Detect which cell encompasses the target text, then output its (X, Y) center coordinate. 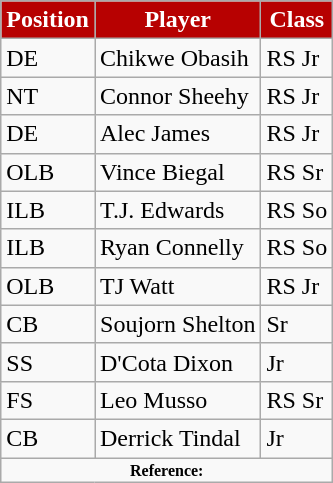
Leo Musso (177, 400)
Vince Biegal (177, 172)
Ryan Connelly (177, 248)
Connor Sheehy (177, 96)
Derrick Tindal (177, 438)
T.J. Edwards (177, 210)
Reference: (167, 470)
Soujorn Shelton (177, 324)
Player (177, 20)
FS (48, 400)
Sr (297, 324)
SS (48, 362)
Alec James (177, 134)
D'Cota Dixon (177, 362)
TJ Watt (177, 286)
NT (48, 96)
Position (48, 20)
Chikwe Obasih (177, 58)
Class (297, 20)
